Scan for the cell matching the given text and deliver its (X, Y) coordinate at center. 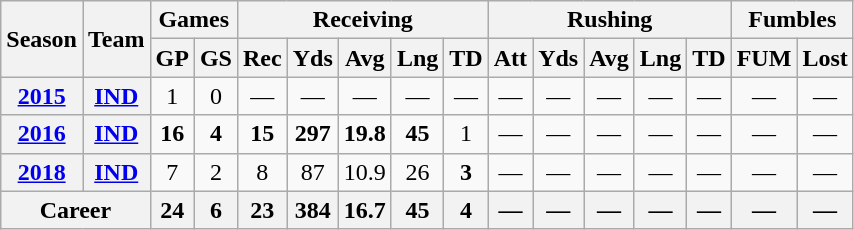
2016 (42, 134)
10.9 (364, 172)
16.7 (364, 210)
Receiving (362, 20)
Rec (262, 58)
Rushing (610, 20)
15 (262, 134)
Games (194, 20)
297 (312, 134)
16 (172, 134)
26 (417, 172)
384 (312, 210)
87 (312, 172)
Lost (825, 58)
7 (172, 172)
3 (466, 172)
FUM (764, 58)
Team (116, 39)
19.8 (364, 134)
23 (262, 210)
6 (216, 210)
2015 (42, 96)
8 (262, 172)
0 (216, 96)
GS (216, 58)
Season (42, 39)
GP (172, 58)
Career (76, 210)
2 (216, 172)
Fumbles (792, 20)
2018 (42, 172)
Att (510, 58)
24 (172, 210)
